Return the [X, Y] coordinate for the center point of the cell that contains the specified text.  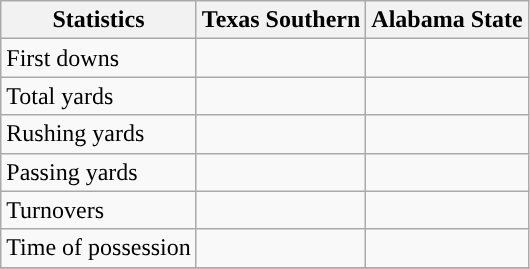
First downs [99, 58]
Rushing yards [99, 134]
Alabama State [447, 20]
Time of possession [99, 248]
Passing yards [99, 172]
Texas Southern [281, 20]
Total yards [99, 96]
Turnovers [99, 210]
Statistics [99, 20]
